Pinpoint the cell where the given text exists, returning its [x, y] midpoint coordinate. 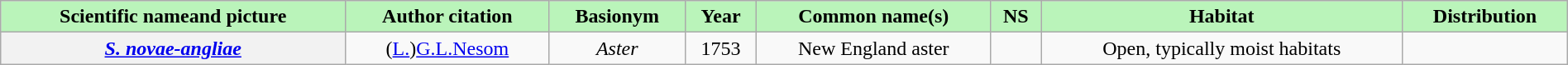
(L.)G.L.Nesom [447, 48]
S. novae-angliae [174, 48]
Habitat [1222, 17]
Year [720, 17]
1753 [720, 48]
NS [1016, 17]
Common name(s) [873, 17]
Author citation [447, 17]
Aster [617, 48]
New England aster [873, 48]
Open, typically moist habitats [1222, 48]
Basionym [617, 17]
Distribution [1485, 17]
Scientific nameand picture [174, 17]
